Pinpoint the cell where the given text exists, returning its (X, Y) midpoint coordinate. 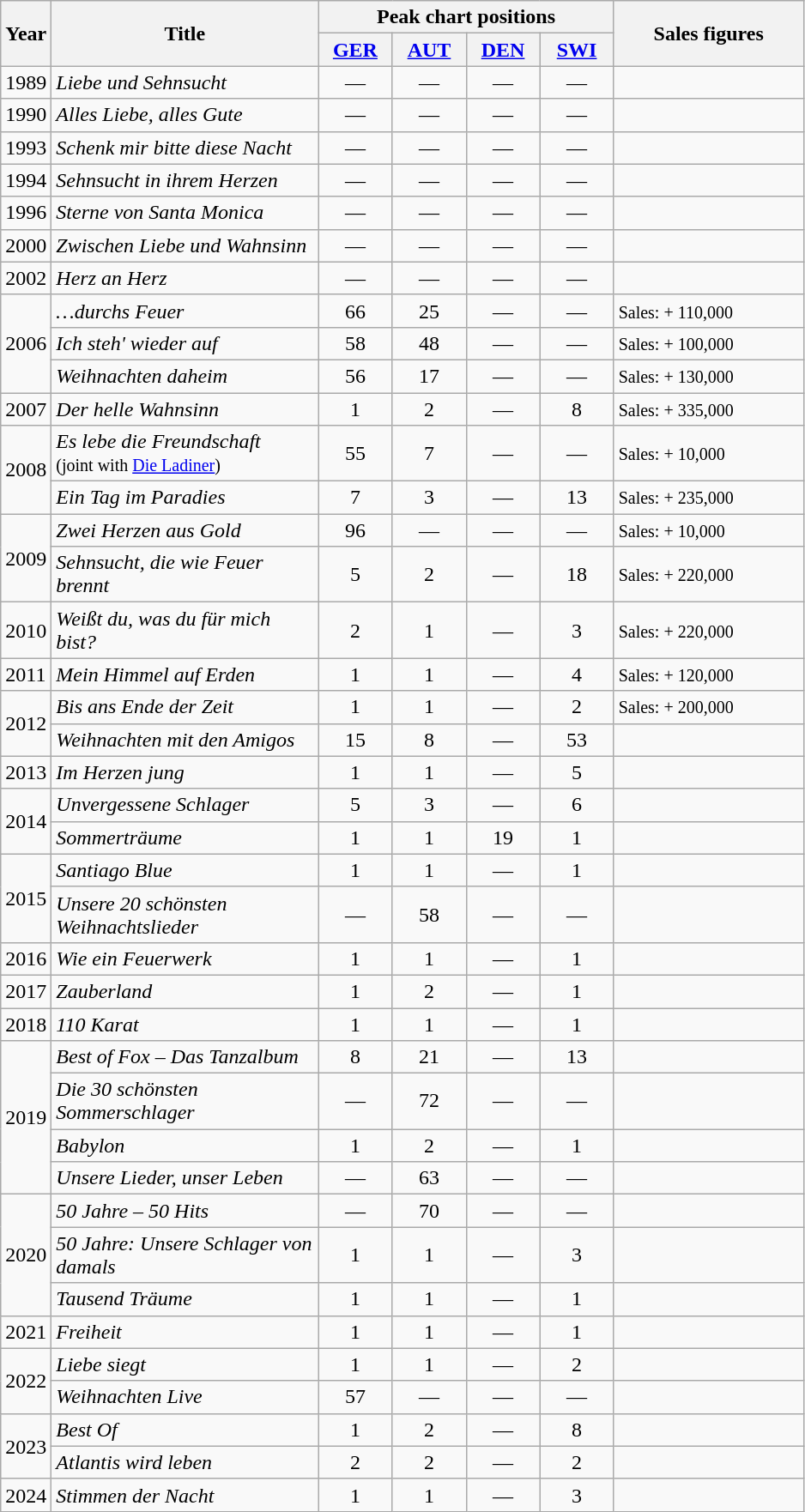
72 (429, 1102)
48 (429, 343)
Sales: + 200,000 (709, 707)
Title (185, 33)
2000 (26, 245)
Unsere Lieder, unser Leben (185, 1178)
2015 (26, 898)
Im Herzen jung (185, 772)
2020 (26, 1255)
25 (429, 311)
Weihnachten mit den Amigos (185, 740)
Liebe und Sehnsucht (185, 82)
Schenk mir bitte diese Nacht (185, 148)
63 (429, 1178)
Liebe siegt (185, 1364)
66 (355, 311)
Wie ein Feuerwerk (185, 959)
Sales: + 130,000 (709, 376)
Atlantis wird leben (185, 1462)
21 (429, 1057)
2002 (26, 278)
Sommerträume (185, 838)
Ein Tag im Paradies (185, 498)
Herz an Herz (185, 278)
2011 (26, 674)
Unsere 20 schönsten Weihnachtslieder (185, 915)
Weihnachten Live (185, 1397)
Year (26, 33)
Sales: + 120,000 (709, 674)
2017 (26, 991)
4 (577, 674)
2012 (26, 723)
Sehnsucht, die wie Feuer brennt (185, 575)
1989 (26, 82)
2019 (26, 1117)
Best of Fox – Das Tanzalbum (185, 1057)
Ich steh' wieder auf (185, 343)
18 (577, 575)
…durchs Feuer (185, 311)
Sales: + 100,000 (709, 343)
2024 (26, 1495)
2008 (26, 470)
Die 30 schönsten Sommerschlager (185, 1102)
Freiheit (185, 1332)
2016 (26, 959)
Sales: + 335,000 (709, 409)
Zwei Herzen aus Gold (185, 530)
1990 (26, 115)
Peak chart positions (466, 17)
Sales figures (709, 33)
Sehnsucht in ihrem Herzen (185, 180)
6 (577, 805)
Sales: + 235,000 (709, 498)
Alles Liebe, alles Gute (185, 115)
Der helle Wahnsinn (185, 409)
Stimmen der Nacht (185, 1495)
SWI (577, 50)
Weißt du, was du für mich bist? (185, 630)
2021 (26, 1332)
2018 (26, 1024)
2007 (26, 409)
19 (503, 838)
1996 (26, 213)
56 (355, 376)
2013 (26, 772)
53 (577, 740)
1994 (26, 180)
2010 (26, 630)
17 (429, 376)
2006 (26, 343)
Santiago Blue (185, 870)
Sterne von Santa Monica (185, 213)
1993 (26, 148)
110 Karat (185, 1024)
Zauberland (185, 991)
96 (355, 530)
Mein Himmel auf Erden (185, 674)
AUT (429, 50)
2009 (26, 558)
2022 (26, 1381)
55 (355, 453)
2014 (26, 821)
70 (429, 1211)
GER (355, 50)
50 Jahre – 50 Hits (185, 1211)
57 (355, 1397)
15 (355, 740)
Es lebe die Freundschaft (joint with Die Ladiner) (185, 453)
DEN (503, 50)
Best Of (185, 1430)
Tausend Träume (185, 1299)
Unvergessene Schlager (185, 805)
Babylon (185, 1146)
Zwischen Liebe und Wahnsinn (185, 245)
Sales: + 110,000 (709, 311)
2023 (26, 1446)
Weihnachten daheim (185, 376)
50 Jahre: Unsere Schlager von damals (185, 1255)
Bis ans Ende der Zeit (185, 707)
